Search for the cell housing the specified text and yield its (x, y) center coordinate. 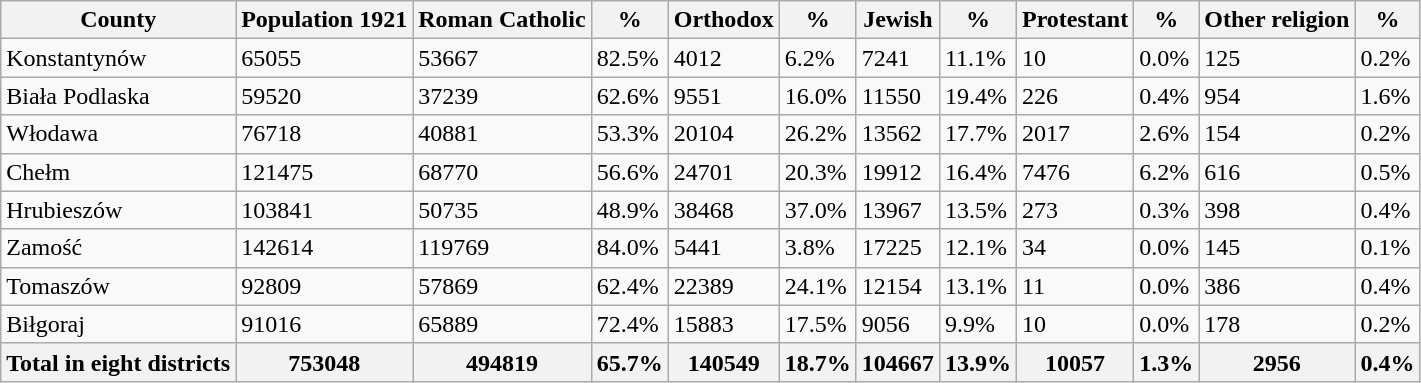
7476 (1074, 172)
62.6% (630, 96)
38468 (724, 210)
Roman Catholic (502, 20)
3.8% (818, 248)
1.6% (1388, 96)
11550 (898, 96)
Chełm (118, 172)
11 (1074, 286)
119769 (502, 248)
954 (1277, 96)
19.4% (978, 96)
Hrubieszów (118, 210)
Total in eight districts (118, 362)
Zamość (118, 248)
4012 (724, 58)
16.4% (978, 172)
Orthodox (724, 20)
24.1% (818, 286)
616 (1277, 172)
2017 (1074, 134)
Protestant (1074, 20)
494819 (502, 362)
13562 (898, 134)
92809 (324, 286)
20104 (724, 134)
9056 (898, 324)
22389 (724, 286)
9551 (724, 96)
Biała Podlaska (118, 96)
12.1% (978, 248)
Tomaszów (118, 286)
1.3% (1166, 362)
76718 (324, 134)
13.1% (978, 286)
Konstantynów (118, 58)
2956 (1277, 362)
48.9% (630, 210)
50735 (502, 210)
Włodawa (118, 134)
103841 (324, 210)
53667 (502, 58)
57869 (502, 286)
72.4% (630, 324)
13.9% (978, 362)
20.3% (818, 172)
17.5% (818, 324)
Biłgoraj (118, 324)
40881 (502, 134)
145 (1277, 248)
65.7% (630, 362)
Population 1921 (324, 20)
24701 (724, 172)
15883 (724, 324)
154 (1277, 134)
Other religion (1277, 20)
398 (1277, 210)
68770 (502, 172)
12154 (898, 286)
386 (1277, 286)
59520 (324, 96)
7241 (898, 58)
County (118, 20)
65055 (324, 58)
9.9% (978, 324)
56.6% (630, 172)
37.0% (818, 210)
34 (1074, 248)
82.5% (630, 58)
62.4% (630, 286)
13.5% (978, 210)
104667 (898, 362)
121475 (324, 172)
11.1% (978, 58)
178 (1277, 324)
753048 (324, 362)
2.6% (1166, 134)
5441 (724, 248)
13967 (898, 210)
10057 (1074, 362)
19912 (898, 172)
17.7% (978, 134)
16.0% (818, 96)
226 (1074, 96)
0.3% (1166, 210)
273 (1074, 210)
53.3% (630, 134)
Jewish (898, 20)
26.2% (818, 134)
37239 (502, 96)
17225 (898, 248)
140549 (724, 362)
142614 (324, 248)
18.7% (818, 362)
125 (1277, 58)
84.0% (630, 248)
0.5% (1388, 172)
91016 (324, 324)
0.1% (1388, 248)
65889 (502, 324)
